Output the (x, y) coordinate of the center of the cell containing the given text.  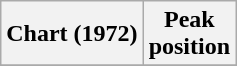
Chart (1972) (72, 34)
Peakposition (189, 34)
